Return (x, y) of the center of cell containing provided text 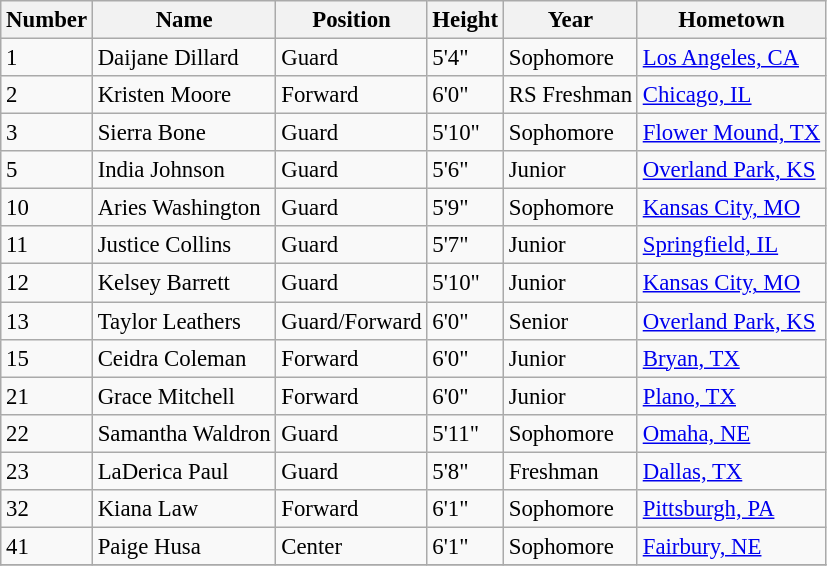
Samantha Waldron (184, 433)
Name (184, 20)
41 (47, 546)
21 (47, 396)
Paige Husa (184, 546)
Number (47, 20)
Aries Washington (184, 208)
Chicago, IL (731, 95)
5'8" (465, 471)
Freshman (570, 471)
13 (47, 321)
32 (47, 509)
11 (47, 245)
23 (47, 471)
5 (47, 170)
Senior (570, 321)
Plano, TX (731, 396)
Hometown (731, 20)
Position (352, 20)
5'9" (465, 208)
Center (352, 546)
3 (47, 133)
Omaha, NE (731, 433)
RS Freshman (570, 95)
Kiana Law (184, 509)
12 (47, 283)
Ceidra Coleman (184, 358)
2 (47, 95)
Los Angeles, CA (731, 58)
Sierra Bone (184, 133)
Kristen Moore (184, 95)
Year (570, 20)
Height (465, 20)
Pittsburgh, PA (731, 509)
5'4" (465, 58)
Springfield, IL (731, 245)
Guard/Forward (352, 321)
LaDerica Paul (184, 471)
10 (47, 208)
Bryan, TX (731, 358)
India Johnson (184, 170)
15 (47, 358)
Flower Mound, TX (731, 133)
Kelsey Barrett (184, 283)
5'7" (465, 245)
Daijane Dillard (184, 58)
Taylor Leathers (184, 321)
Grace Mitchell (184, 396)
Justice Collins (184, 245)
Fairbury, NE (731, 546)
1 (47, 58)
22 (47, 433)
Dallas, TX (731, 471)
5'11" (465, 433)
5'6" (465, 170)
